Extract the (X, Y) coordinate from the center of the cell holding the provided text.  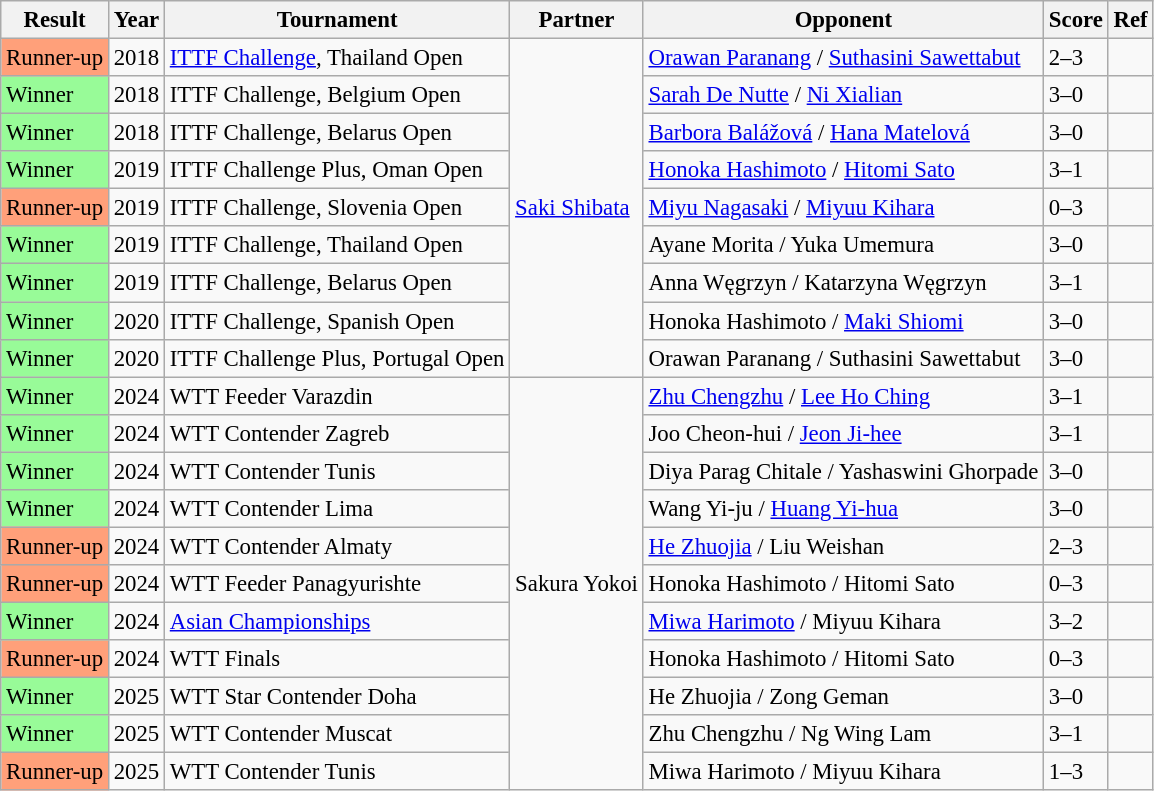
Tournament (336, 20)
ITTF Challenge, Belgium Open (336, 95)
WTT Finals (336, 659)
Score (1076, 20)
Year (136, 20)
Opponent (843, 20)
Zhu Chengzhu / Ng Wing Lam (843, 734)
Sakura Yokoi (576, 584)
Ayane Morita / Yuka Umemura (843, 245)
Barbora Balážová / Hana Matelová (843, 133)
1–3 (1076, 772)
ITTF Challenge Plus, Oman Open (336, 170)
ITTF Challenge Plus, Portugal Open (336, 358)
Wang Yi-ju / Huang Yi-hua (843, 509)
WTT Star Contender Doha (336, 697)
Asian Championships (336, 621)
Diya Parag Chitale / Yashaswini Ghorpade (843, 471)
Saki Shibata (576, 208)
Anna Węgrzyn / Katarzyna Węgrzyn (843, 283)
WTT Contender Lima (336, 509)
Miyu Nagasaki / Miyuu Kihara (843, 208)
3–2 (1076, 621)
He Zhuojia / Zong Geman (843, 697)
ITTF Challenge, Spanish Open (336, 321)
WTT Contender Muscat (336, 734)
Result (55, 20)
WTT Feeder Panagyurishte (336, 584)
Honoka Hashimoto / Maki Shiomi (843, 321)
Zhu Chengzhu / Lee Ho Ching (843, 396)
Partner (576, 20)
Sarah De Nutte / Ni Xialian (843, 95)
ITTF Challenge, Slovenia Open (336, 208)
WTT Feeder Varazdin (336, 396)
Joo Cheon-hui / Jeon Ji-hee (843, 433)
He Zhuojia / Liu Weishan (843, 546)
WTT Contender Zagreb (336, 433)
WTT Contender Almaty (336, 546)
Ref (1130, 20)
